Determine the (x, y) coordinate at the center of the cell enclosing the given text.  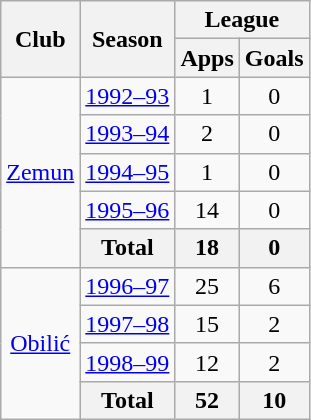
1993–94 (128, 134)
Zemun (40, 172)
10 (274, 400)
18 (207, 248)
1992–93 (128, 96)
Apps (207, 58)
1994–95 (128, 172)
Season (128, 39)
14 (207, 210)
League (242, 20)
Goals (274, 58)
1998–99 (128, 362)
52 (207, 400)
Club (40, 39)
12 (207, 362)
1995–96 (128, 210)
15 (207, 324)
25 (207, 286)
Obilić (40, 343)
6 (274, 286)
1996–97 (128, 286)
1997–98 (128, 324)
